Find where the given text appears and provide that cell's center as (x, y) coordinate. 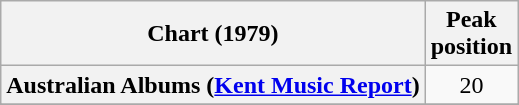
20 (471, 85)
Peakposition (471, 34)
Australian Albums (Kent Music Report) (213, 85)
Chart (1979) (213, 34)
